Output the [x, y] coordinate of the center of the cell containing the given text.  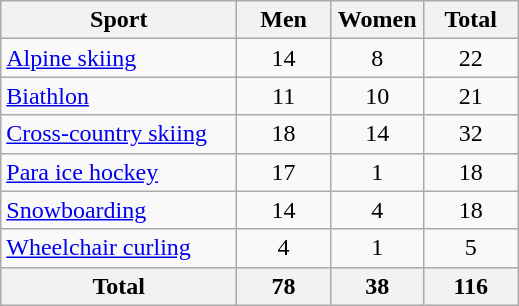
Cross-country skiing [119, 134]
21 [471, 96]
17 [284, 172]
10 [377, 96]
78 [284, 286]
Sport [119, 20]
Snowboarding [119, 210]
8 [377, 58]
116 [471, 286]
Men [284, 20]
Alpine skiing [119, 58]
11 [284, 96]
38 [377, 286]
Biathlon [119, 96]
22 [471, 58]
Para ice hockey [119, 172]
Women [377, 20]
Wheelchair curling [119, 248]
32 [471, 134]
5 [471, 248]
